Locate the cell with the specified text and output its [x, y] center coordinate. 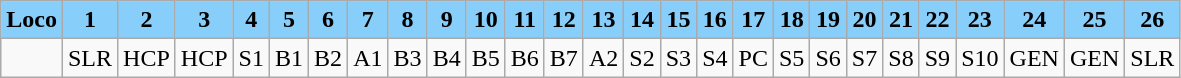
16 [715, 20]
B1 [288, 58]
S5 [791, 58]
S1 [251, 58]
20 [864, 20]
21 [901, 20]
S7 [864, 58]
24 [1034, 20]
15 [678, 20]
Loco [32, 20]
14 [642, 20]
B4 [446, 58]
25 [1094, 20]
S6 [828, 58]
8 [408, 20]
B2 [328, 58]
12 [564, 20]
13 [603, 20]
A2 [603, 58]
2 [147, 20]
S10 [980, 58]
5 [288, 20]
S4 [715, 58]
PC [753, 58]
19 [828, 20]
B5 [486, 58]
S2 [642, 58]
A1 [368, 58]
B6 [524, 58]
4 [251, 20]
10 [486, 20]
B3 [408, 58]
S3 [678, 58]
9 [446, 20]
11 [524, 20]
3 [204, 20]
6 [328, 20]
B7 [564, 58]
22 [937, 20]
17 [753, 20]
18 [791, 20]
1 [90, 20]
23 [980, 20]
S9 [937, 58]
26 [1152, 20]
S8 [901, 58]
7 [368, 20]
